Output the (X, Y) coordinate of the center of the cell containing the given text.  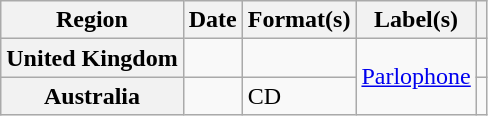
Australia (92, 96)
Parlophone (416, 77)
Label(s) (416, 20)
CD (299, 96)
Date (212, 20)
Region (92, 20)
Format(s) (299, 20)
United Kingdom (92, 58)
